Search for the cell housing the specified text and yield its [x, y] center coordinate. 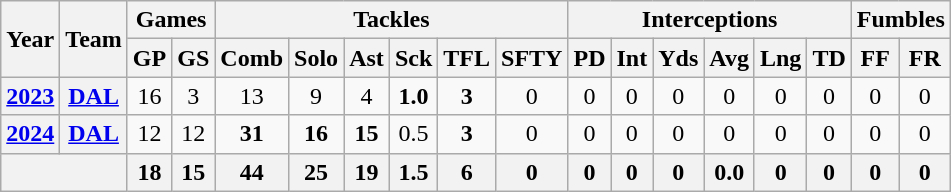
4 [367, 96]
13 [252, 96]
0.5 [413, 134]
Solo [316, 58]
9 [316, 96]
Sck [413, 58]
1.5 [413, 172]
FR [924, 58]
44 [252, 172]
2023 [30, 96]
PD [590, 58]
TD [829, 58]
Games [170, 20]
Comb [252, 58]
GP [149, 58]
0.0 [730, 172]
6 [467, 172]
25 [316, 172]
Ast [367, 58]
GS [194, 58]
Team [94, 39]
Interceptions [710, 20]
Lng [780, 58]
31 [252, 134]
Avg [730, 58]
2024 [30, 134]
18 [149, 172]
Year [30, 39]
19 [367, 172]
TFL [467, 58]
1.0 [413, 96]
Int [632, 58]
SFTY [532, 58]
FF [875, 58]
Tackles [392, 20]
Yds [678, 58]
Fumbles [900, 20]
